For the text-containing cell, return its midpoint in (X, Y) coordinate format. 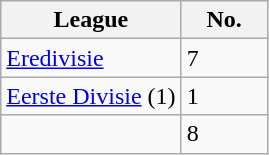
1 (224, 96)
8 (224, 134)
Eerste Divisie (1) (91, 96)
7 (224, 58)
No. (224, 20)
League (91, 20)
Eredivisie (91, 58)
